Search for the cell housing the specified text and yield its [x, y] center coordinate. 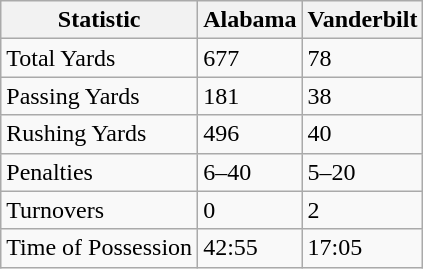
6–40 [250, 172]
Statistic [100, 20]
38 [362, 96]
181 [250, 96]
0 [250, 210]
Vanderbilt [362, 20]
5–20 [362, 172]
Passing Yards [100, 96]
Total Yards [100, 58]
Alabama [250, 20]
78 [362, 58]
42:55 [250, 248]
Penalties [100, 172]
40 [362, 134]
677 [250, 58]
Turnovers [100, 210]
2 [362, 210]
Rushing Yards [100, 134]
Time of Possession [100, 248]
496 [250, 134]
17:05 [362, 248]
